Identify which cell holds the provided text, then report its (X, Y) central coordinate. 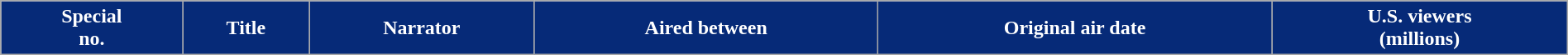
Narrator (422, 28)
Specialno. (92, 28)
Aired between (706, 28)
Original air date (1074, 28)
U.S. viewers(millions) (1420, 28)
Title (246, 28)
